Output the [X, Y] coordinate of the center of the cell containing the given text.  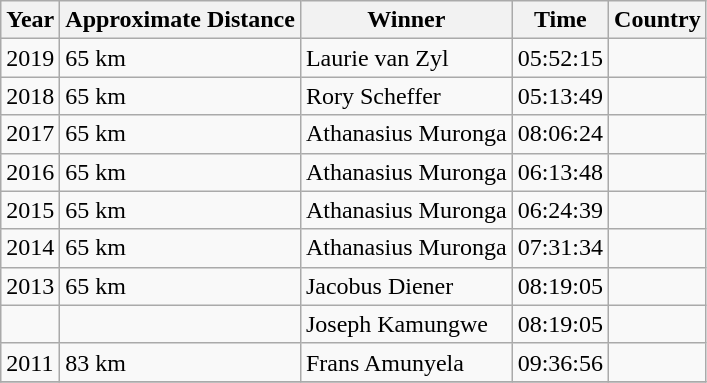
Year [30, 20]
Approximate Distance [180, 20]
2013 [30, 286]
2016 [30, 172]
2019 [30, 58]
Laurie van Zyl [406, 58]
2018 [30, 96]
07:31:34 [560, 248]
05:52:15 [560, 58]
05:13:49 [560, 96]
83 km [180, 362]
06:24:39 [560, 210]
Time [560, 20]
2011 [30, 362]
Rory Scheffer [406, 96]
06:13:48 [560, 172]
Frans Amunyela [406, 362]
09:36:56 [560, 362]
Winner [406, 20]
Country [658, 20]
08:06:24 [560, 134]
2014 [30, 248]
2015 [30, 210]
Joseph Kamungwe [406, 324]
2017 [30, 134]
Jacobus Diener [406, 286]
